Output the [x, y] coordinate of the center of the cell containing the given text.  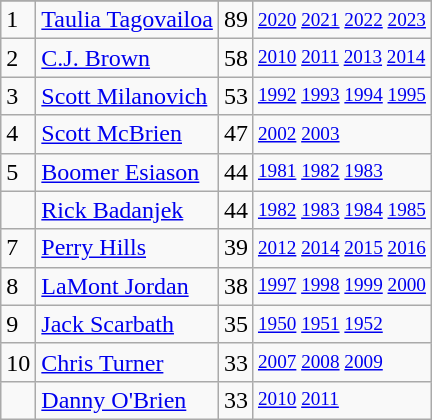
10 [18, 362]
89 [236, 20]
38 [236, 286]
1982 1983 1984 1985 [342, 210]
2012 2014 2015 2016 [342, 248]
1992 1993 1994 1995 [342, 96]
Taulia Tagovailoa [128, 20]
1950 1951 1952 [342, 324]
2002 2003 [342, 134]
47 [236, 134]
LaMont Jordan [128, 286]
2 [18, 58]
2020 2021 2022 2023 [342, 20]
8 [18, 286]
7 [18, 248]
1997 1998 1999 2000 [342, 286]
C.J. Brown [128, 58]
2007 2008 2009 [342, 362]
53 [236, 96]
Danny O'Brien [128, 400]
9 [18, 324]
Chris Turner [128, 362]
Rick Badanjek [128, 210]
Boomer Esiason [128, 172]
3 [18, 96]
5 [18, 172]
4 [18, 134]
2010 2011 [342, 400]
Scott Milanovich [128, 96]
2010 2011 2013 2014 [342, 58]
Jack Scarbath [128, 324]
Scott McBrien [128, 134]
58 [236, 58]
Perry Hills [128, 248]
35 [236, 324]
39 [236, 248]
1 [18, 20]
1981 1982 1983 [342, 172]
